Capture the cell that displays the provided text and extract its (x, y) central coordinate. 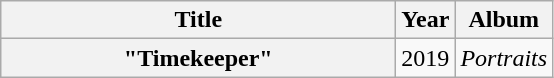
Album (504, 20)
Year (426, 20)
Title (198, 20)
Portraits (504, 58)
2019 (426, 58)
"Timekeeper" (198, 58)
